Output the (X, Y) coordinate of the center of the cell containing the given text.  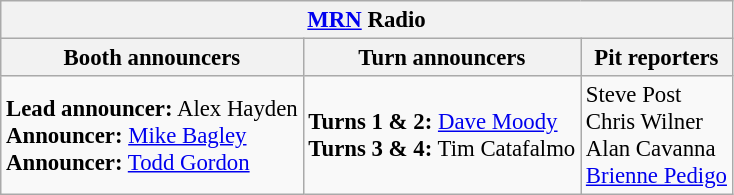
Pit reporters (657, 58)
Turn announcers (442, 58)
MRN Radio (367, 20)
Steve PostChris WilnerAlan CavannaBrienne Pedigo (657, 136)
Booth announcers (152, 58)
Lead announcer: Alex HaydenAnnouncer: Mike BagleyAnnouncer: Todd Gordon (152, 136)
Turns 1 & 2: Dave MoodyTurns 3 & 4: Tim Catafalmo (442, 136)
